Detect which cell encompasses the target text, then output its [x, y] center coordinate. 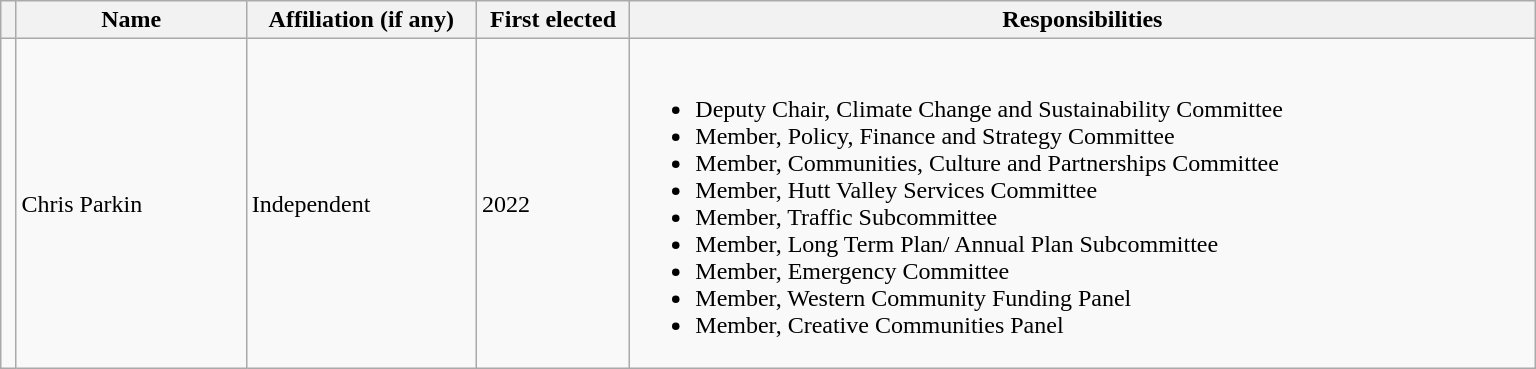
Chris Parkin [131, 204]
Responsibilities [1082, 20]
Affiliation (if any) [361, 20]
First elected [552, 20]
Name [131, 20]
Independent [361, 204]
2022 [552, 204]
